Provide the [X, Y] coordinate of the cell's center where the given text is located.  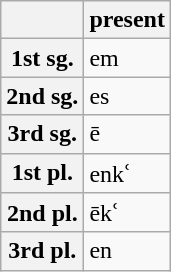
enkʿ [128, 173]
ēkʿ [128, 213]
1st pl. [42, 173]
em [128, 58]
2nd pl. [42, 213]
ē [128, 134]
present [128, 20]
3rd pl. [42, 251]
3rd sg. [42, 134]
1st sg. [42, 58]
en [128, 251]
es [128, 96]
2nd sg. [42, 96]
